Output the [x, y] coordinate of the center of the cell containing the given text.  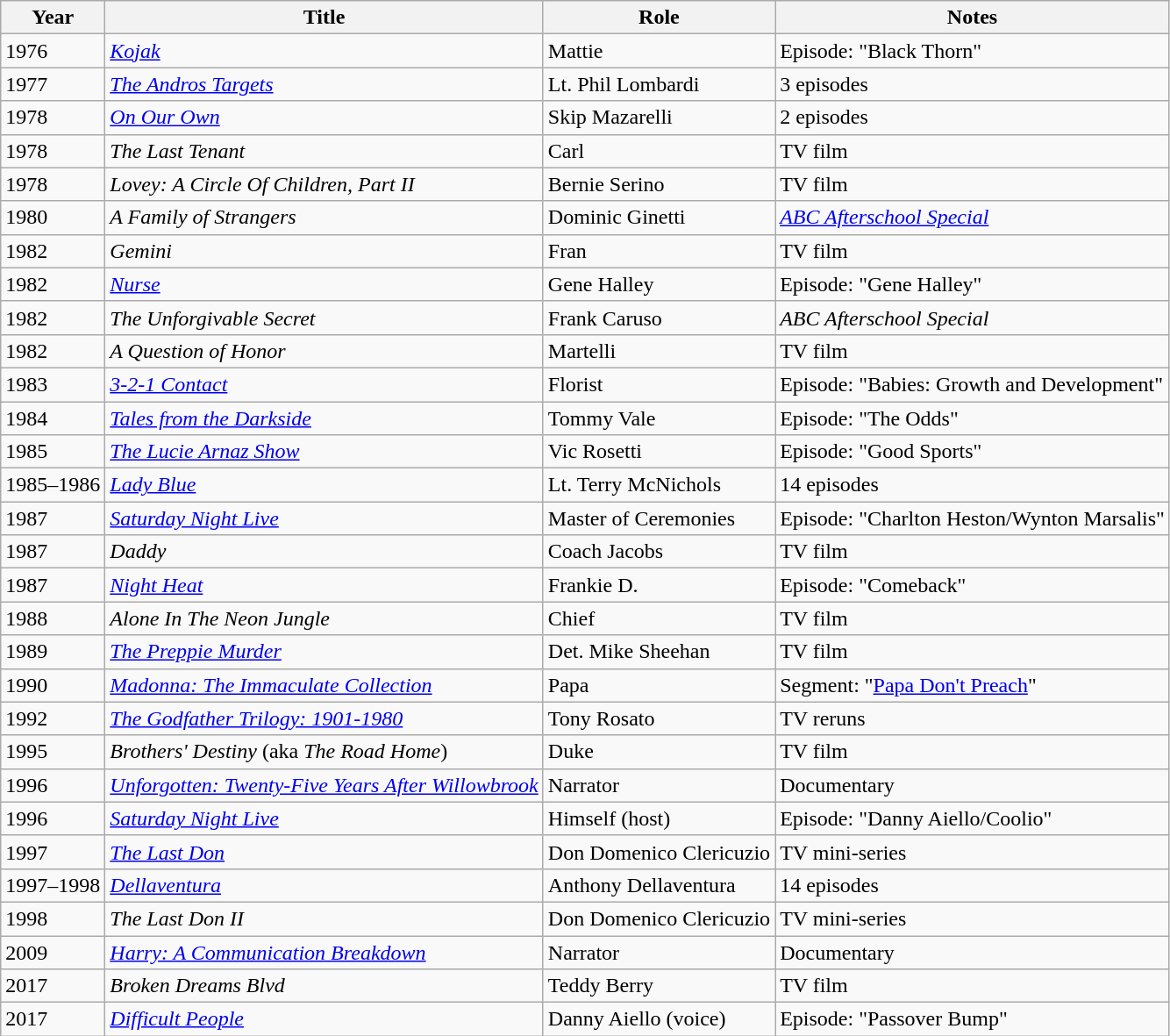
The Last Don II [325, 918]
1988 [53, 618]
The Last Tenant [325, 151]
Nurse [325, 284]
Episode: "Good Sports" [973, 452]
A Question of Honor [325, 351]
Lovey: A Circle Of Children, Part II [325, 184]
Lady Blue [325, 485]
Bernie Serino [659, 184]
Year [53, 18]
TV reruns [973, 718]
Danny Aiello (voice) [659, 1019]
Madonna: The Immaculate Collection [325, 685]
Martelli [659, 351]
The Unforgivable Secret [325, 318]
Himself (host) [659, 818]
A Family of Strangers [325, 218]
Lt. Terry McNichols [659, 485]
1990 [53, 685]
1985 [53, 452]
Frankie D. [659, 585]
Episode: "Black Thorn" [973, 51]
Harry: A Communication Breakdown [325, 952]
Unforgotten: Twenty-Five Years After Willowbrook [325, 785]
The Preppie Murder [325, 652]
Alone In The Neon Jungle [325, 618]
2 episodes [973, 118]
Episode: "Babies: Growth and Development" [973, 384]
1992 [53, 718]
1984 [53, 418]
1995 [53, 752]
1983 [53, 384]
Episode: "The Odds" [973, 418]
Gemini [325, 251]
2009 [53, 952]
The Andros Targets [325, 84]
Episode: "Danny Aiello/Coolio" [973, 818]
Lt. Phil Lombardi [659, 84]
Tales from the Darkside [325, 418]
Episode: "Comeback" [973, 585]
The Last Don [325, 852]
Vic Rosetti [659, 452]
Papa [659, 685]
Frank Caruso [659, 318]
Fran [659, 251]
Dellaventura [325, 885]
1998 [53, 918]
1985–1986 [53, 485]
Tony Rosato [659, 718]
Carl [659, 151]
Broken Dreams Blvd [325, 986]
Notes [973, 18]
Det. Mike Sheehan [659, 652]
Teddy Berry [659, 986]
Kojak [325, 51]
Role [659, 18]
Skip Mazarelli [659, 118]
1997 [53, 852]
Night Heat [325, 585]
Difficult People [325, 1019]
Segment: "Papa Don't Preach" [973, 685]
3 episodes [973, 84]
Tommy Vale [659, 418]
Episode: "Passover Bump" [973, 1019]
Dominic Ginetti [659, 218]
On Our Own [325, 118]
The Godfather Trilogy: 1901-1980 [325, 718]
Mattie [659, 51]
Master of Ceremonies [659, 518]
1997–1998 [53, 885]
Duke [659, 752]
Episode: "Gene Halley" [973, 284]
1976 [53, 51]
Episode: "Charlton Heston/Wynton Marsalis" [973, 518]
The Lucie Arnaz Show [325, 452]
Title [325, 18]
Daddy [325, 552]
Florist [659, 384]
Anthony Dellaventura [659, 885]
3-2-1 Contact [325, 384]
1980 [53, 218]
Gene Halley [659, 284]
1989 [53, 652]
Chief [659, 618]
1977 [53, 84]
Coach Jacobs [659, 552]
Brothers' Destiny (aka The Road Home) [325, 752]
